Determine the (X, Y) coordinate at the center of the cell enclosing the given text.  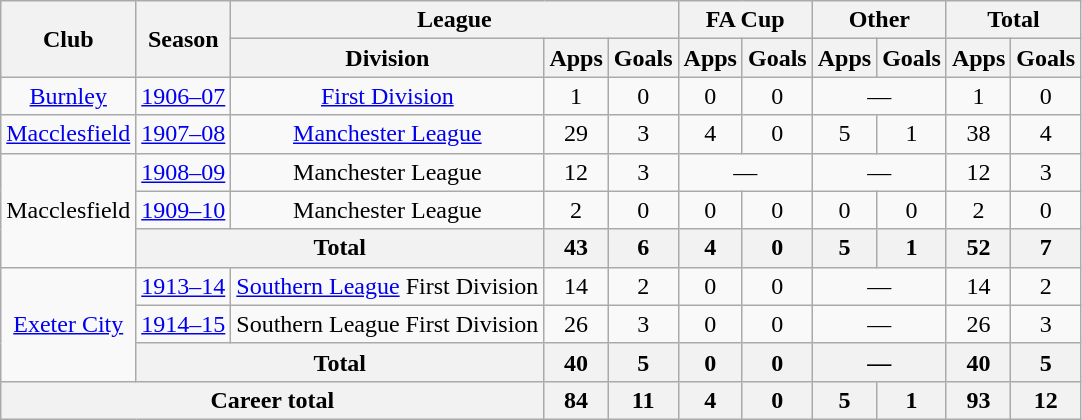
1907–08 (184, 134)
7 (1046, 248)
43 (576, 248)
84 (576, 400)
1906–07 (184, 96)
52 (978, 248)
Career total (272, 400)
6 (643, 248)
FA Cup (745, 20)
Club (68, 39)
Other (879, 20)
1909–10 (184, 210)
1908–09 (184, 172)
League (454, 20)
11 (643, 400)
1914–15 (184, 324)
First Division (388, 96)
38 (978, 134)
Burnley (68, 96)
Season (184, 39)
93 (978, 400)
29 (576, 134)
Division (388, 58)
Exeter City (68, 324)
1913–14 (184, 286)
